From the cell containing the given text, extract its center point as (X, Y) coordinate. 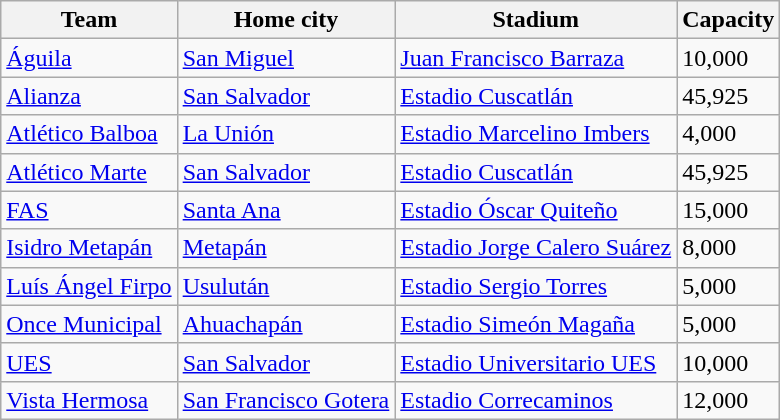
Luís Ángel Firpo (89, 286)
San Miguel (286, 58)
FAS (89, 210)
Team (89, 20)
Capacity (728, 20)
La Unión (286, 134)
Santa Ana (286, 210)
Estadio Sergio Torres (536, 286)
Estadio Correcaminos (536, 400)
Águila (89, 58)
Estadio Jorge Calero Suárez (536, 248)
Alianza (89, 96)
Atlético Balboa (89, 134)
Estadio Óscar Quiteño (536, 210)
8,000 (728, 248)
UES (89, 362)
Vista Hermosa (89, 400)
Estadio Universitario UES (536, 362)
12,000 (728, 400)
15,000 (728, 210)
4,000 (728, 134)
Isidro Metapán (89, 248)
Home city (286, 20)
Usulután (286, 286)
Juan Francisco Barraza (536, 58)
Stadium (536, 20)
San Francisco Gotera (286, 400)
Metapán (286, 248)
Ahuachapán (286, 324)
Once Municipal (89, 324)
Estadio Marcelino Imbers (536, 134)
Estadio Simeón Magaña (536, 324)
Atlético Marte (89, 172)
